Pinpoint the cell where the given text exists, returning its (x, y) midpoint coordinate. 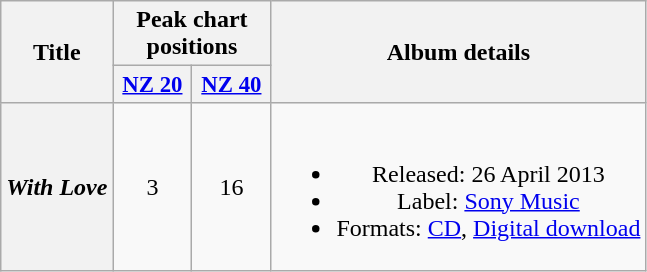
16 (232, 186)
3 (152, 186)
Album details (458, 52)
NZ 20 (152, 85)
Released: 26 April 2013Label: Sony MusicFormats: CD, Digital download (458, 186)
Title (57, 52)
NZ 40 (232, 85)
With Love (57, 186)
Peak chart positions (192, 34)
